From the cell containing the given text, extract its center point as (X, Y) coordinate. 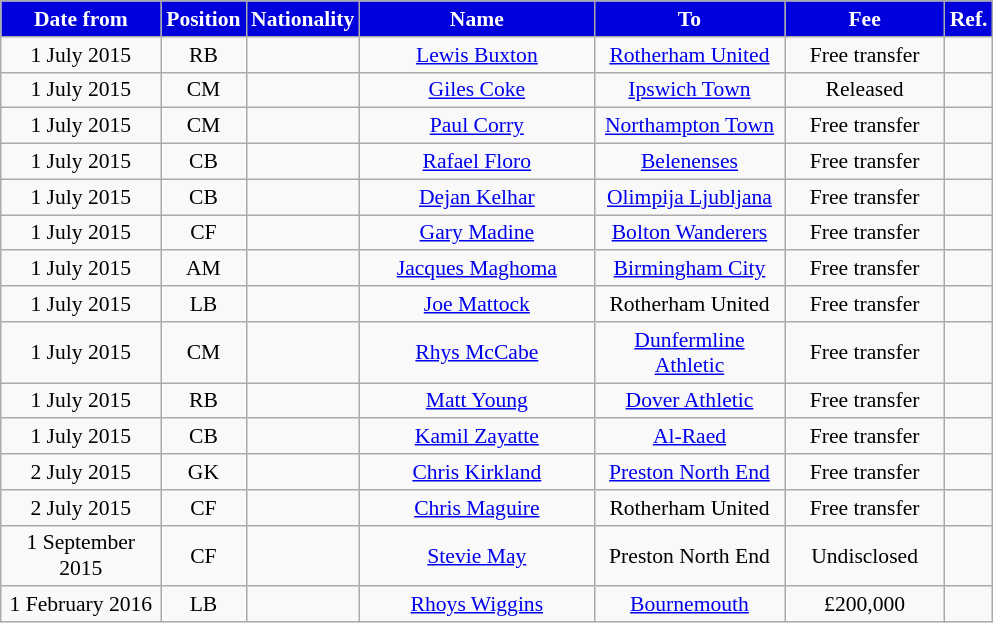
Bolton Wanderers (689, 233)
Chris Maguire (476, 508)
Ref. (969, 19)
Rhys McCabe (476, 352)
Nationality (302, 19)
Gary Madine (476, 233)
Giles Coke (476, 90)
AM (204, 269)
Paul Corry (476, 126)
Undisclosed (865, 556)
To (689, 19)
Bournemouth (689, 605)
Stevie May (476, 556)
£200,000 (865, 605)
Jacques Maghoma (476, 269)
Name (476, 19)
Rhoys Wiggins (476, 605)
1 September 2015 (81, 556)
GK (204, 472)
Kamil Zayatte (476, 437)
Fee (865, 19)
Joe Mattock (476, 304)
Chris Kirkland (476, 472)
Birmingham City (689, 269)
Dover Athletic (689, 401)
Olimpija Ljubljana (689, 197)
Ipswich Town (689, 90)
Released (865, 90)
Lewis Buxton (476, 55)
Date from (81, 19)
1 February 2016 (81, 605)
Rafael Floro (476, 162)
Dunfermline Athletic (689, 352)
Al-Raed (689, 437)
Dejan Kelhar (476, 197)
Northampton Town (689, 126)
Belenenses (689, 162)
Matt Young (476, 401)
Position (204, 19)
